Output the [x, y] coordinate of the center of the cell containing the given text.  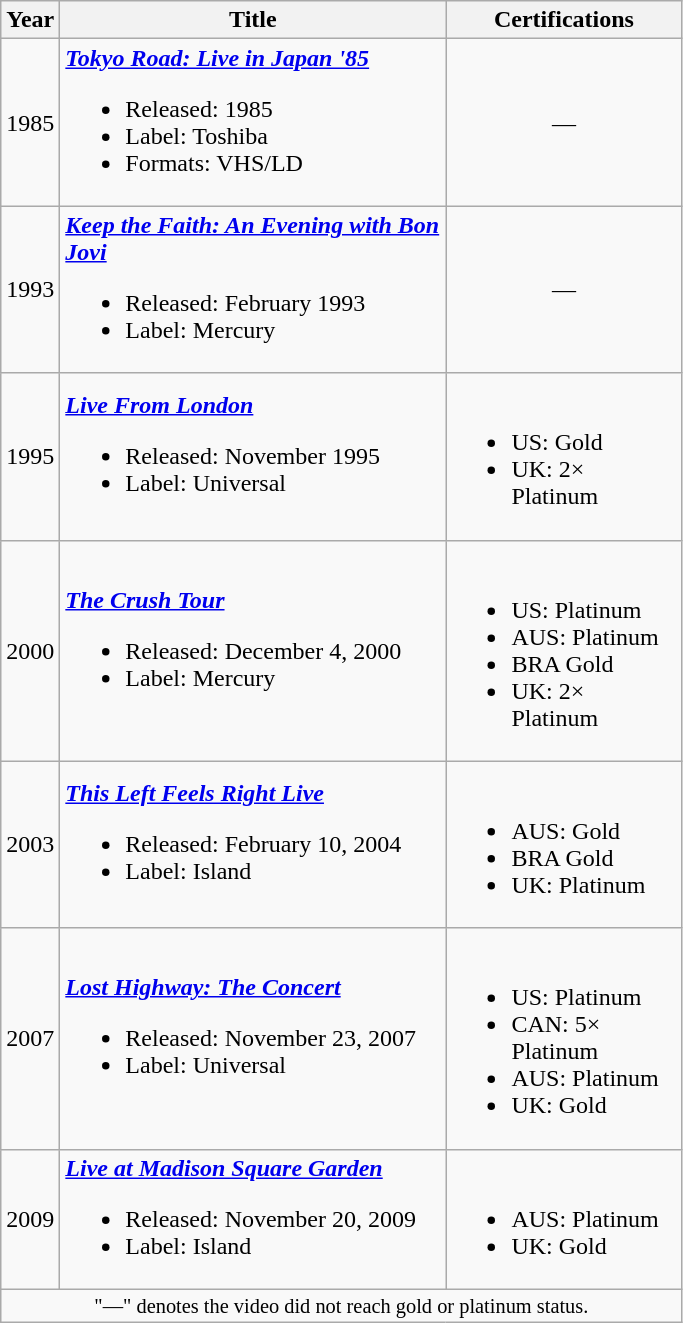
The Crush TourReleased: December 4, 2000Label: Mercury [253, 650]
"—" denotes the video did not reach gold or platinum status. [342, 1306]
1985 [30, 122]
Live From LondonReleased: November 1995Label: Universal [253, 456]
AUS: GoldBRA GoldUK: Platinum [564, 844]
1993 [30, 290]
This Left Feels Right LiveReleased: February 10, 2004Label: Island [253, 844]
2000 [30, 650]
Lost Highway: The ConcertReleased: November 23, 2007Label: Universal [253, 1038]
Live at Madison Square GardenReleased: November 20, 2009Label: Island [253, 1219]
Tokyo Road: Live in Japan '85Released: 1985Label: ToshibaFormats: VHS/LD [253, 122]
US: GoldUK: 2× Platinum [564, 456]
1995 [30, 456]
2003 [30, 844]
2009 [30, 1219]
Certifications [564, 20]
Title [253, 20]
Keep the Faith: An Evening with Bon JoviReleased: February 1993Label: Mercury [253, 290]
AUS: PlatinumUK: Gold [564, 1219]
US: PlatinumCAN: 5× PlatinumAUS: PlatinumUK: Gold [564, 1038]
US: PlatinumAUS: PlatinumBRA GoldUK: 2× Platinum [564, 650]
Year [30, 20]
2007 [30, 1038]
